Identify which cell holds the provided text, then report its [x, y] central coordinate. 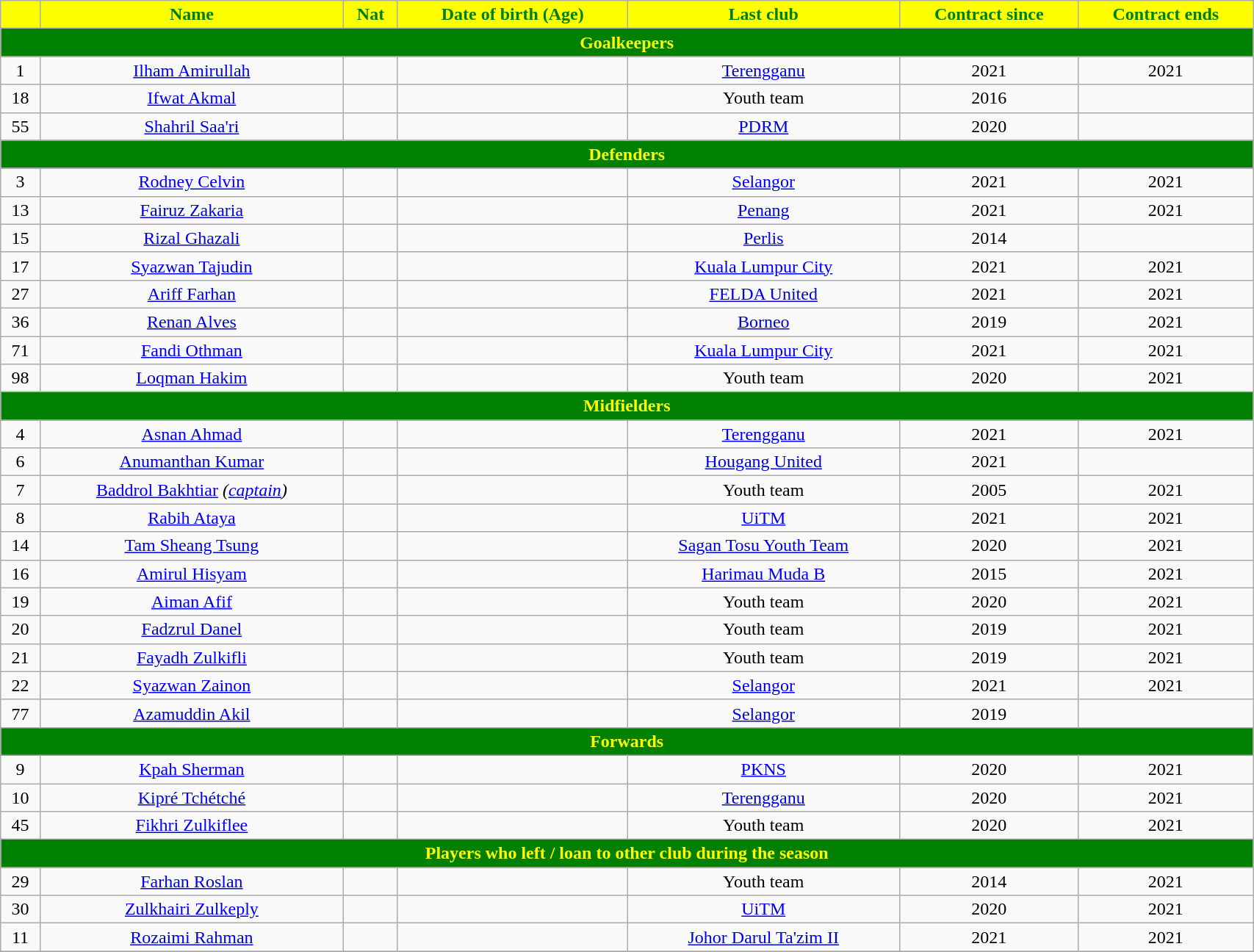
Hougang United [763, 462]
7 [21, 490]
Nat [371, 15]
Azamuddin Akil [191, 713]
Anumanthan Kumar [191, 462]
6 [21, 462]
71 [21, 350]
Tam Sheang Tsung [191, 546]
Shahril Saa'ri [191, 126]
Ariff Farhan [191, 294]
13 [21, 210]
36 [21, 322]
21 [21, 657]
Rodney Celvin [191, 182]
Aiman Afif [191, 602]
Amirul Hisyam [191, 574]
98 [21, 378]
Midfielders [627, 406]
Ilham Amirullah [191, 71]
20 [21, 630]
Fairuz Zakaria [191, 210]
27 [21, 294]
Loqman Hakim [191, 378]
19 [21, 602]
Rozaimi Rahman [191, 937]
Zulkhairi Zulkeply [191, 909]
77 [21, 713]
PKNS [763, 769]
45 [21, 826]
Forwards [627, 741]
30 [21, 909]
Sagan Tosu Youth Team [763, 546]
Fayadh Zulkifli [191, 657]
Syazwan Zainon [191, 685]
Fadzrul Danel [191, 630]
Baddrol Bakhtiar (captain) [191, 490]
Contract since [989, 15]
4 [21, 434]
2005 [989, 490]
18 [21, 98]
14 [21, 546]
55 [21, 126]
Goalkeepers [627, 43]
Syazwan Tajudin [191, 266]
2015 [989, 574]
Kpah Sherman [191, 769]
16 [21, 574]
Borneo [763, 322]
22 [21, 685]
Rabih Ataya [191, 518]
11 [21, 937]
Asnan Ahmad [191, 434]
1 [21, 71]
Last club [763, 15]
Fandi Othman [191, 350]
Ifwat Akmal [191, 98]
PDRM [763, 126]
Players who left / loan to other club during the season [627, 854]
Date of birth (Age) [513, 15]
Name [191, 15]
FELDA United [763, 294]
Defenders [627, 154]
Renan Alves [191, 322]
Harimau Muda B [763, 574]
17 [21, 266]
9 [21, 769]
Farhan Roslan [191, 881]
2016 [989, 98]
Contract ends [1166, 15]
10 [21, 797]
8 [21, 518]
Johor Darul Ta'zim II [763, 937]
15 [21, 238]
Rizal Ghazali [191, 238]
29 [21, 881]
Penang [763, 210]
Perlis [763, 238]
Kipré Tchétché [191, 797]
Fikhri Zulkiflee [191, 826]
3 [21, 182]
